Locate the cell with the specified text and output its (X, Y) center coordinate. 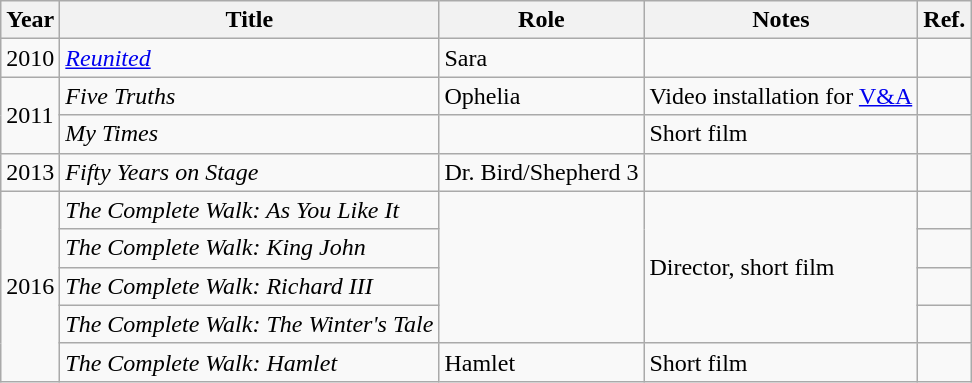
Year (30, 20)
Fifty Years on Stage (250, 172)
Dr. Bird/Shepherd 3 (542, 172)
Ref. (944, 20)
The Complete Walk: Hamlet (250, 362)
My Times (250, 134)
The Complete Walk: Richard III (250, 286)
Notes (781, 20)
2013 (30, 172)
The Complete Walk: King John (250, 248)
2011 (30, 115)
2010 (30, 58)
The Complete Walk: As You Like It (250, 210)
The Complete Walk: The Winter's Tale (250, 324)
Title (250, 20)
Ophelia (542, 96)
Five Truths (250, 96)
2016 (30, 286)
Reunited (250, 58)
Role (542, 20)
Director, short film (781, 267)
Video installation for V&A (781, 96)
Hamlet (542, 362)
Sara (542, 58)
